Scan for the cell matching the given text and deliver its [X, Y] coordinate at center. 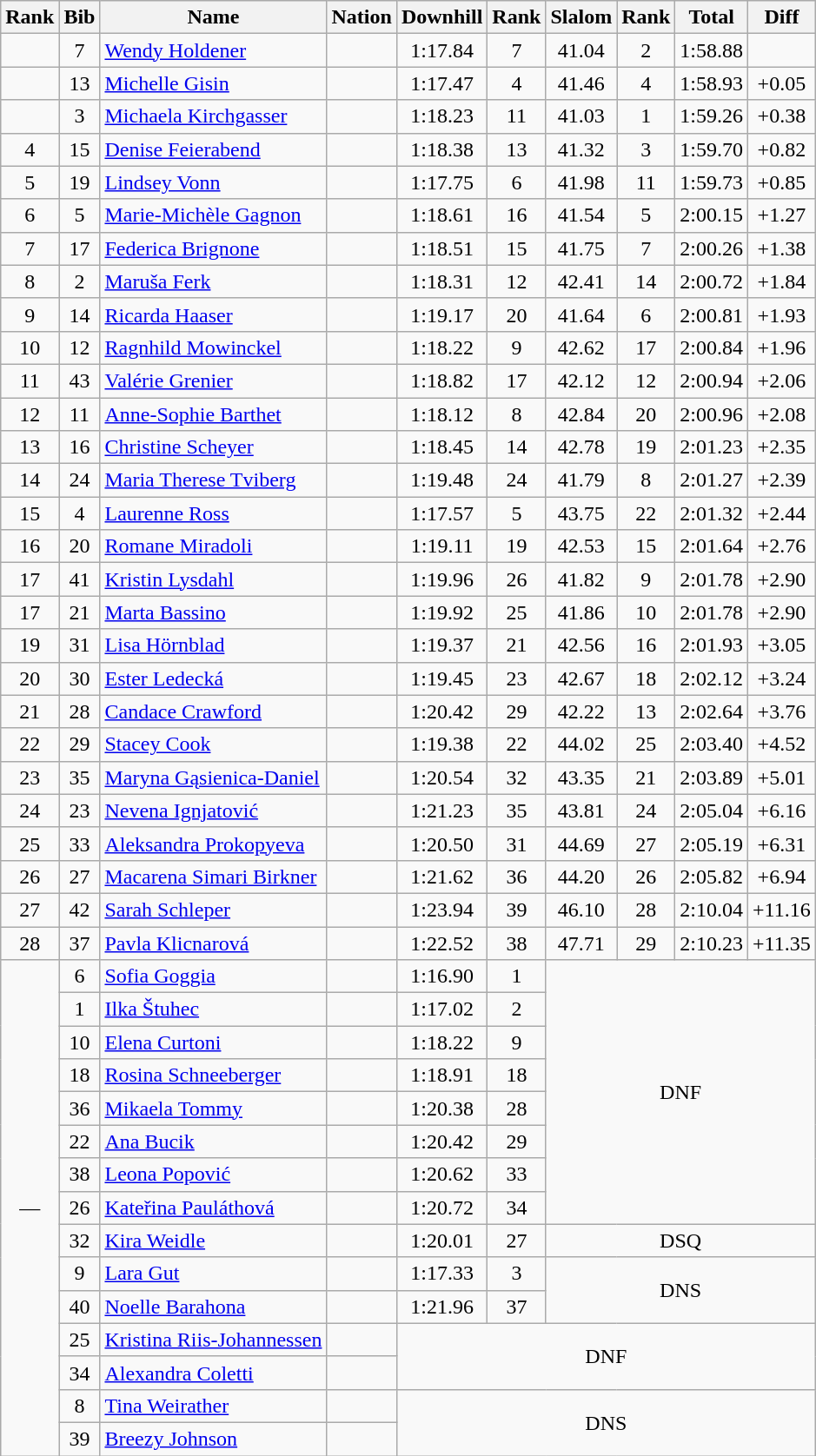
+3.24 [782, 678]
Sarah Schleper [214, 910]
1:20.72 [441, 1208]
Nation [362, 17]
Breezy Johnson [214, 1439]
42 [80, 910]
Ragnhild Mowinckel [214, 347]
42.56 [581, 645]
2:00.81 [712, 314]
41.32 [581, 149]
41.54 [581, 215]
1:17.57 [441, 513]
Christine Scheyer [214, 447]
Michelle Gisin [214, 83]
+6.31 [782, 844]
1:18.12 [441, 414]
Lara Gut [214, 1274]
2:00.94 [712, 381]
2:10.04 [712, 910]
+0.85 [782, 182]
Denise Feierabend [214, 149]
41.64 [581, 314]
42.22 [581, 711]
1:20.38 [441, 1109]
1:21.96 [441, 1307]
1:18.45 [441, 447]
41.86 [581, 612]
+0.05 [782, 83]
2:00.15 [712, 215]
Name [214, 17]
+1.84 [782, 281]
41.04 [581, 50]
Sofia Goggia [214, 976]
Anne-Sophie Barthet [214, 414]
Marie-Michèle Gagnon [214, 215]
42.84 [581, 414]
1:18.23 [441, 116]
Maruša Ferk [214, 281]
30 [80, 678]
Rosina Schneeberger [214, 1075]
Kira Weidle [214, 1241]
+2.35 [782, 447]
Elena Curtoni [214, 1042]
1:18.51 [441, 248]
2:01.93 [712, 645]
Ricarda Haaser [214, 314]
+1.38 [782, 248]
Romane Miradoli [214, 546]
1:20.01 [441, 1241]
+11.16 [782, 910]
+6.16 [782, 811]
42.53 [581, 546]
Stacey Cook [214, 745]
44.02 [581, 745]
+2.76 [782, 546]
2:02.64 [712, 711]
1:19.37 [441, 645]
Aleksandra Prokopyeva [214, 844]
+2.08 [782, 414]
1:17.02 [441, 1009]
44.20 [581, 877]
42.12 [581, 381]
1:18.91 [441, 1075]
+3.05 [782, 645]
+2.06 [782, 381]
41.03 [581, 116]
— [30, 1208]
2:05.82 [712, 877]
+2.39 [782, 480]
2:00.84 [712, 347]
Slalom [581, 17]
43.35 [581, 778]
43 [80, 381]
1:19.11 [441, 546]
Maryna Gąsienica-Daniel [214, 778]
Ana Bucik [214, 1142]
1:20.62 [441, 1175]
1:19.45 [441, 678]
41.46 [581, 83]
+1.93 [782, 314]
1:19.17 [441, 314]
2:03.40 [712, 745]
Michaela Kirchgasser [214, 116]
41 [80, 579]
Bib [80, 17]
1:59.26 [712, 116]
42.78 [581, 447]
Mikaela Tommy [214, 1109]
Kristina Riis-Johannessen [214, 1340]
1:16.90 [441, 976]
DSQ [680, 1241]
1:21.62 [441, 877]
1:19.96 [441, 579]
+4.52 [782, 745]
1:19.48 [441, 480]
1:17.75 [441, 182]
Marta Bassino [214, 612]
1:22.52 [441, 943]
Laurenne Ross [214, 513]
Lisa Hörnblad [214, 645]
2:00.26 [712, 248]
47.71 [581, 943]
2:00.96 [712, 414]
Candace Crawford [214, 711]
1:19.92 [441, 612]
41.98 [581, 182]
+0.38 [782, 116]
1:17.33 [441, 1274]
40 [80, 1307]
1:17.47 [441, 83]
Nevena Ignjatović [214, 811]
2:00.72 [712, 281]
1:59.73 [712, 182]
2:05.04 [712, 811]
Kristin Lysdahl [214, 579]
+11.35 [782, 943]
+0.82 [782, 149]
+5.01 [782, 778]
Total [712, 17]
+3.76 [782, 711]
Wendy Holdener [214, 50]
2:05.19 [712, 844]
2:10.23 [712, 943]
41.79 [581, 480]
1:19.38 [441, 745]
42.62 [581, 347]
1:18.82 [441, 381]
+1.27 [782, 215]
Valérie Grenier [214, 381]
2:02.12 [712, 678]
2:03.89 [712, 778]
+2.44 [782, 513]
1:18.61 [441, 215]
Kateřina Pauláthová [214, 1208]
Lindsey Vonn [214, 182]
Diff [782, 17]
43.81 [581, 811]
1:18.31 [441, 281]
1:18.38 [441, 149]
44.69 [581, 844]
Federica Brignone [214, 248]
Noelle Barahona [214, 1307]
Alexandra Coletti [214, 1373]
41.75 [581, 248]
43.75 [581, 513]
Maria Therese Tviberg [214, 480]
Leona Popović [214, 1175]
Macarena Simari Birkner [214, 877]
Pavla Klicnarová [214, 943]
2:01.32 [712, 513]
+1.96 [782, 347]
42.67 [581, 678]
46.10 [581, 910]
2:01.64 [712, 546]
42.41 [581, 281]
1:17.84 [441, 50]
1:20.50 [441, 844]
1:20.54 [441, 778]
2:01.27 [712, 480]
41.82 [581, 579]
1:21.23 [441, 811]
2:01.23 [712, 447]
1:59.70 [712, 149]
1:58.93 [712, 83]
1:23.94 [441, 910]
1:58.88 [712, 50]
Tina Weirather [214, 1406]
Downhill [441, 17]
Ester Ledecká [214, 678]
Ilka Štuhec [214, 1009]
+6.94 [782, 877]
